Return [x, y] of the center of cell containing provided text 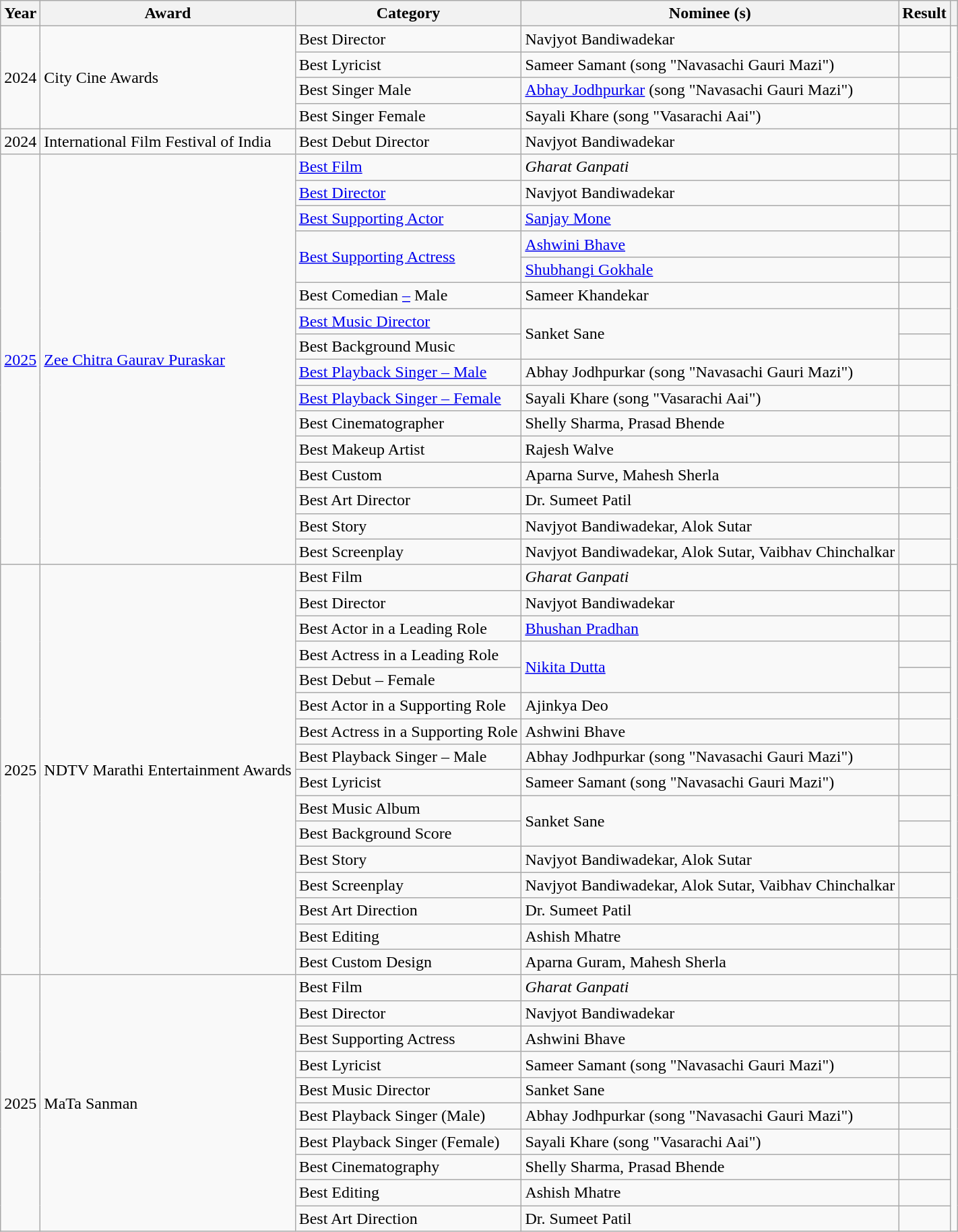
NDTV Marathi Entertainment Awards [168, 769]
Best Music Album [408, 808]
Best Supporting Actor [408, 218]
Sameer Khandekar [710, 295]
Best Actor in a Supporting Role [408, 705]
Zee Chitra Gaurav Puraskar [168, 360]
Shubhangi Gokhale [710, 269]
Best Actress in a Supporting Role [408, 731]
Sanjay Mone [710, 218]
Best Art Director [408, 500]
Best Debut Director [408, 141]
Best Actor in a Leading Role [408, 628]
MaTa Sanman [168, 1103]
Best Comedian – Male [408, 295]
Year [20, 13]
Bhushan Pradhan [710, 628]
Best Actress in a Leading Role [408, 654]
Best Background Score [408, 834]
Nominee (s) [710, 13]
Best Makeup Artist [408, 449]
Award [168, 13]
Best Background Music [408, 347]
Best Debut – Female [408, 680]
Best Cinematographer [408, 424]
Best Custom Design [408, 962]
City Cine Awards [168, 77]
Best Singer Male [408, 90]
Best Playback Singer – Female [408, 398]
Rajesh Walve [710, 449]
Aparna Guram, Mahesh Sherla [710, 962]
International Film Festival of India [168, 141]
Result [924, 13]
Best Playback Singer (Female) [408, 1142]
Best Singer Female [408, 116]
Best Custom [408, 475]
Category [408, 13]
Ajinkya Deo [710, 705]
Nikita Dutta [710, 667]
Best Playback Singer (Male) [408, 1115]
Best Cinematography [408, 1167]
Aparna Surve, Mahesh Sherla [710, 475]
